Identify which cell holds the provided text, then report its [X, Y] central coordinate. 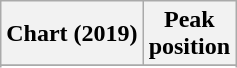
Peakposition [189, 34]
Chart (2019) [72, 34]
